Find where the given text appears and provide that cell's center as [x, y] coordinate. 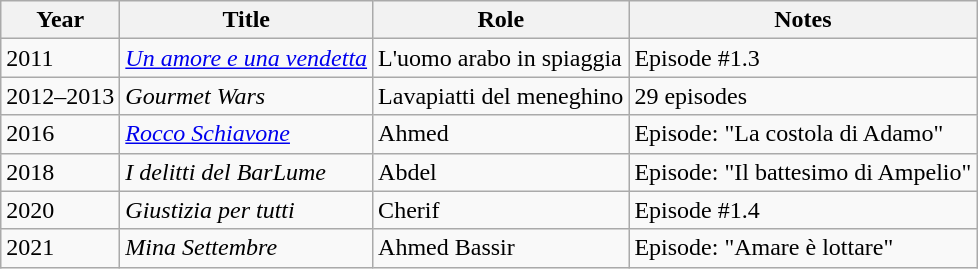
I delitti del BarLume [246, 172]
Episode #1.4 [803, 210]
Episode: "La costola di Adamo" [803, 134]
2021 [60, 248]
L'uomo arabo in spiaggia [501, 58]
Giustizia per tutti [246, 210]
2011 [60, 58]
Lavapiatti del meneghino [501, 96]
Abdel [501, 172]
Notes [803, 20]
Episode: "Amare è lottare" [803, 248]
Cherif [501, 210]
2020 [60, 210]
Title [246, 20]
Role [501, 20]
29 episodes [803, 96]
Gourmet Wars [246, 96]
Mina Settembre [246, 248]
2016 [60, 134]
Ahmed Bassir [501, 248]
Ahmed [501, 134]
Episode: "Il battesimo di Ampelio" [803, 172]
2012–2013 [60, 96]
Year [60, 20]
Rocco Schiavone [246, 134]
Un amore e una vendetta [246, 58]
2018 [60, 172]
Episode #1.3 [803, 58]
